Provide the (X, Y) coordinate of the cell's center where the given text is located.  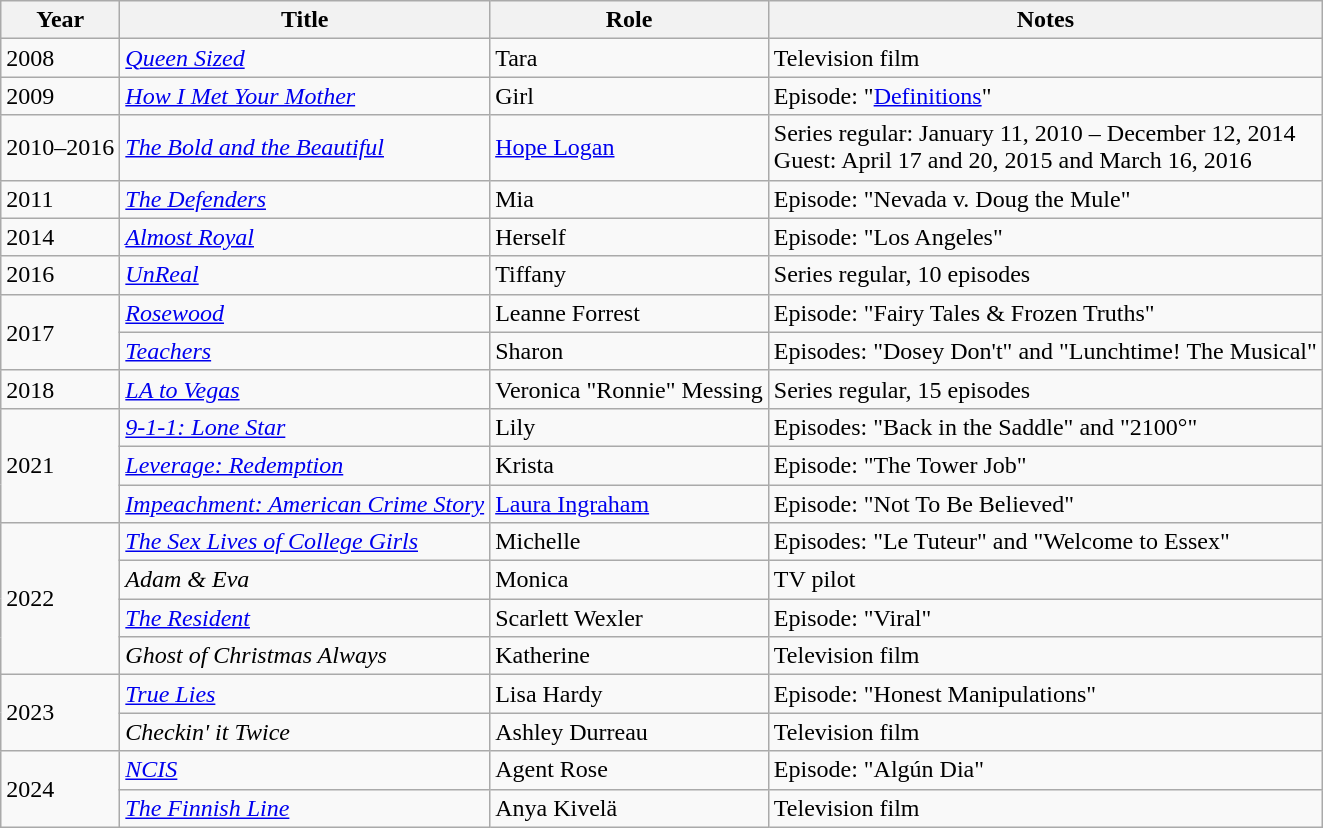
Episodes: "Le Tuteur" and "Welcome to Essex" (1045, 542)
2011 (60, 199)
Episodes: "Back in the Saddle" and "2100°" (1045, 427)
Episode: "Not To Be Believed" (1045, 503)
Title (305, 20)
2010–2016 (60, 148)
Ashley Durreau (630, 732)
Katherine (630, 656)
2016 (60, 275)
Anya Kivelä (630, 808)
2017 (60, 332)
Lily (630, 427)
Series regular, 10 episodes (1045, 275)
Episode: "Los Angeles" (1045, 237)
Episodes: "Dosey Don't" and "Lunchtime! The Musical" (1045, 351)
Scarlett Wexler (630, 618)
Episode: "Nevada v. Doug the Mule" (1045, 199)
The Finnish Line (305, 808)
2018 (60, 389)
The Resident (305, 618)
Herself (630, 237)
True Lies (305, 694)
Notes (1045, 20)
Almost Royal (305, 237)
Series regular: January 11, 2010 – December 12, 2014 Guest: April 17 and 20, 2015 and March 16, 2016 (1045, 148)
Tiffany (630, 275)
2009 (60, 96)
Girl (630, 96)
Hope Logan (630, 148)
Series regular, 15 episodes (1045, 389)
2022 (60, 599)
Michelle (630, 542)
2023 (60, 713)
Episode: "The Tower Job" (1045, 465)
LA to Vegas (305, 389)
Checkin' it Twice (305, 732)
Monica (630, 580)
Rosewood (305, 313)
Agent Rose (630, 770)
How I Met Your Mother (305, 96)
UnReal (305, 275)
Episode: "Viral" (1045, 618)
Lisa Hardy (630, 694)
Krista (630, 465)
Episode: "Algún Dia" (1045, 770)
Veronica "Ronnie" Messing (630, 389)
Leverage: Redemption (305, 465)
2024 (60, 789)
TV pilot (1045, 580)
Role (630, 20)
NCIS (305, 770)
Mia (630, 199)
Year (60, 20)
Episode: "Fairy Tales & Frozen Truths" (1045, 313)
The Defenders (305, 199)
2008 (60, 58)
2021 (60, 465)
The Sex Lives of College Girls (305, 542)
Queen Sized (305, 58)
9-1-1: Lone Star (305, 427)
Ghost of Christmas Always (305, 656)
Tara (630, 58)
2014 (60, 237)
Episode: "Honest Manipulations" (1045, 694)
The Bold and the Beautiful (305, 148)
Teachers (305, 351)
Laura Ingraham (630, 503)
Impeachment: American Crime Story (305, 503)
Sharon (630, 351)
Adam & Eva (305, 580)
Episode: "Definitions" (1045, 96)
Leanne Forrest (630, 313)
